Scan for the cell matching the given text and deliver its (x, y) coordinate at center. 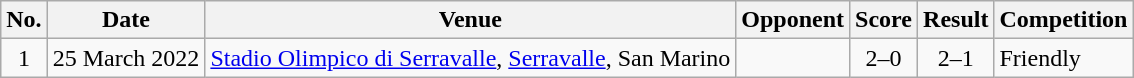
Venue (470, 20)
25 March 2022 (126, 58)
Stadio Olimpico di Serravalle, Serravalle, San Marino (470, 58)
Friendly (1064, 58)
2–1 (956, 58)
Score (884, 20)
1 (24, 58)
Opponent (793, 20)
No. (24, 20)
Competition (1064, 20)
2–0 (884, 58)
Date (126, 20)
Result (956, 20)
